Pinpoint the cell where the given text exists, returning its [X, Y] midpoint coordinate. 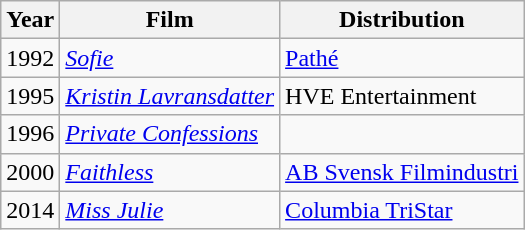
1996 [30, 134]
Film [170, 20]
AB Svensk Filmindustri [402, 172]
HVE Entertainment [402, 96]
Year [30, 20]
Kristin Lavransdatter [170, 96]
2000 [30, 172]
1995 [30, 96]
Distribution [402, 20]
Private Confessions [170, 134]
Sofie [170, 58]
Miss Julie [170, 210]
Columbia TriStar [402, 210]
Pathé [402, 58]
2014 [30, 210]
Faithless [170, 172]
1992 [30, 58]
